Return the [x, y] coordinate for the center point of the cell that contains the specified text.  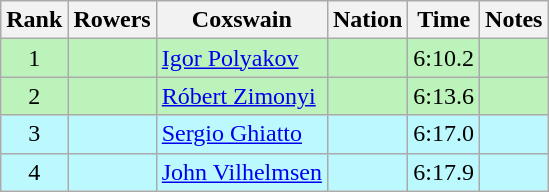
Notes [514, 20]
Time [444, 20]
2 [34, 96]
John Vilhelmsen [242, 172]
Róbert Zimonyi [242, 96]
Sergio Ghiatto [242, 134]
3 [34, 134]
6:13.6 [444, 96]
Igor Polyakov [242, 58]
6:17.9 [444, 172]
Rank [34, 20]
6:10.2 [444, 58]
1 [34, 58]
Rowers [112, 20]
4 [34, 172]
Coxswain [242, 20]
6:17.0 [444, 134]
Nation [367, 20]
